Determine the (x, y) coordinate at the center of the cell enclosing the given text.  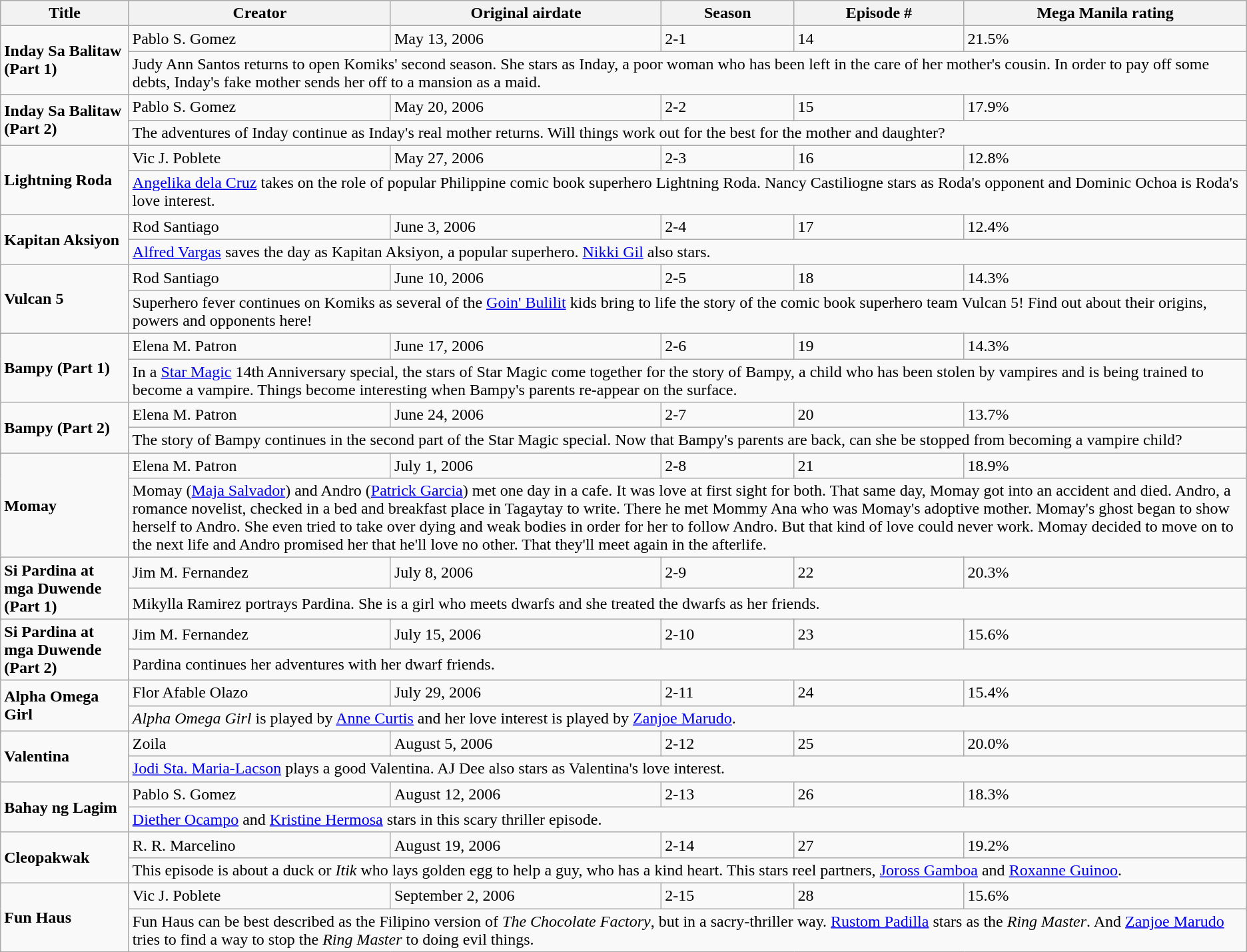
Bampy (Part 2) (65, 428)
18.3% (1105, 794)
Zoila (260, 743)
26 (879, 794)
May 13, 2006 (526, 39)
18.9% (1105, 466)
September 2, 2006 (526, 895)
19 (879, 346)
Valentina (65, 756)
August 5, 2006 (526, 743)
June 10, 2006 (526, 277)
Fun Haus (65, 917)
12.8% (1105, 158)
2-1 (727, 39)
R. R. Marcelino (260, 845)
Alfred Vargas saves the day as Kapitan Aksiyon, a popular superhero. Nikki Gil also stars. (687, 252)
15.4% (1105, 693)
Creator (260, 13)
Si Pardina at mga Duwende (Part 1) (65, 588)
17.9% (1105, 107)
July 8, 2006 (526, 573)
May 27, 2006 (526, 158)
16 (879, 158)
2-7 (727, 415)
August 19, 2006 (526, 845)
19.2% (1105, 845)
Momay (65, 505)
2-13 (727, 794)
Episode # (879, 13)
Bahay ng Lagim (65, 807)
15 (879, 107)
Inday Sa Balitaw (Part 1) (65, 60)
2-9 (727, 573)
Pardina continues her adventures with her dwarf friends. (687, 665)
May 20, 2006 (526, 107)
The adventures of Inday continue as Inday's real mother returns. Will things work out for the best for the mother and daughter? (687, 133)
Season (727, 13)
Alpha Omega Girl (65, 706)
Bampy (Part 1) (65, 368)
Vulcan 5 (65, 298)
Original airdate (526, 13)
2-6 (727, 346)
2-10 (727, 634)
July 1, 2006 (526, 466)
2-3 (727, 158)
13.7% (1105, 415)
Lightning Roda (65, 180)
28 (879, 895)
Jodi Sta. Maria-Lacson plays a good Valentina. AJ Dee also stars as Valentina's love interest. (687, 769)
Flor Afable Olazo (260, 693)
Diether Ocampo and Kristine Hermosa stars in this scary thriller episode. (687, 819)
Inday Sa Balitaw (Part 2) (65, 120)
2-2 (727, 107)
Title (65, 13)
12.4% (1105, 227)
2-14 (727, 845)
20.0% (1105, 743)
2-5 (727, 277)
2-15 (727, 895)
August 12, 2006 (526, 794)
25 (879, 743)
2-8 (727, 466)
23 (879, 634)
22 (879, 573)
June 24, 2006 (526, 415)
24 (879, 693)
18 (879, 277)
Cleopakwak (65, 857)
21.5% (1105, 39)
Alpha Omega Girl is played by Anne Curtis and her love interest is played by Zanjoe Marudo. (687, 718)
Mega Manila rating (1105, 13)
2-11 (727, 693)
14 (879, 39)
June 3, 2006 (526, 227)
Mikylla Ramirez portrays Pardina. She is a girl who meets dwarfs and she treated the dwarfs as her friends. (687, 604)
Si Pardina at mga Duwende (Part 2) (65, 650)
July 15, 2006 (526, 634)
July 29, 2006 (526, 693)
June 17, 2006 (526, 346)
27 (879, 845)
20 (879, 415)
2-12 (727, 743)
21 (879, 466)
20.3% (1105, 573)
Kapitan Aksiyon (65, 239)
2-4 (727, 227)
17 (879, 227)
